Return the [X, Y] coordinate for the center point of the cell that contains the specified text.  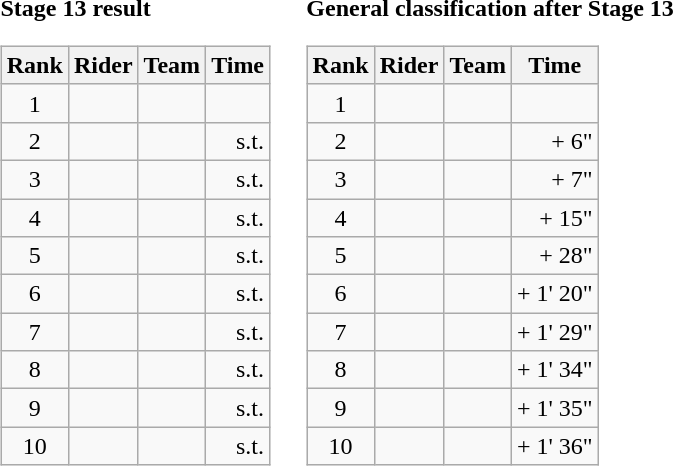
+ 1' 34" [554, 370]
+ 1' 36" [554, 446]
+ 1' 35" [554, 408]
+ 1' 20" [554, 294]
+ 15" [554, 217]
+ 6" [554, 141]
+ 7" [554, 179]
+ 28" [554, 256]
+ 1' 29" [554, 332]
